From the cell containing the given text, extract its center point as [X, Y] coordinate. 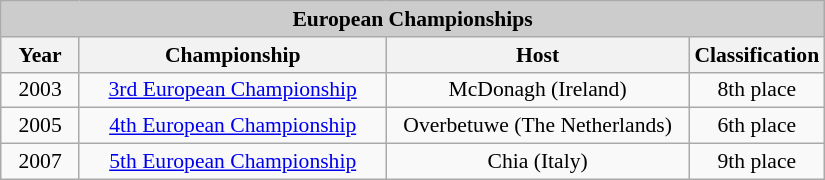
8th place [756, 90]
4th European Championship [232, 126]
Championship [232, 55]
McDonagh (Ireland) [538, 90]
2007 [40, 162]
2003 [40, 90]
Overbetuwe (The Netherlands) [538, 126]
Chia (Italy) [538, 162]
Host [538, 55]
Classification [756, 55]
Year [40, 55]
3rd European Championship [232, 90]
9th place [756, 162]
5th European Championship [232, 162]
European Championships [413, 19]
6th place [756, 126]
2005 [40, 126]
